Return the (X, Y) coordinate for the center point of the cell that contains the specified text.  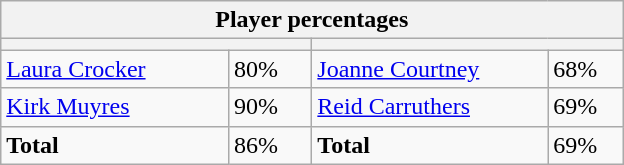
86% (270, 145)
68% (586, 69)
90% (270, 107)
Joanne Courtney (430, 69)
Reid Carruthers (430, 107)
80% (270, 69)
Player percentages (312, 20)
Laura Crocker (115, 69)
Kirk Muyres (115, 107)
